For the text-containing cell, return its midpoint in (X, Y) coordinate format. 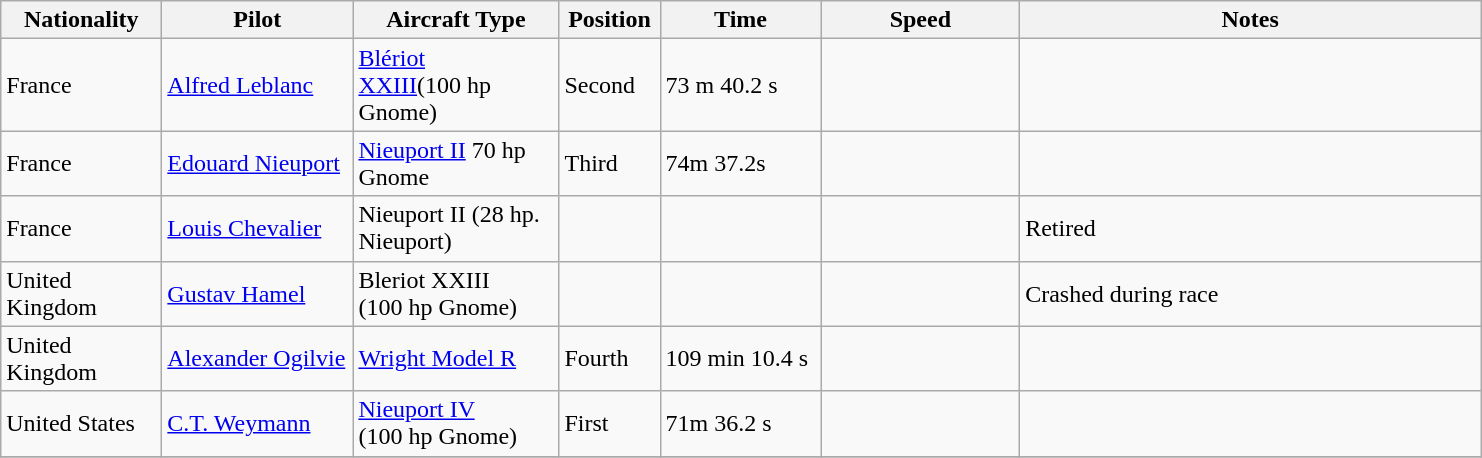
73 m 40.2 s (740, 85)
Second (610, 85)
Alexander Ogilvie (258, 358)
Alfred Leblanc (258, 85)
Gustav Hamel (258, 294)
Speed (920, 20)
109 min 10.4 s (740, 358)
Blériot XXIII(100 hp Gnome) (456, 85)
Nationality (82, 20)
Nieuport II 70 hp Gnome (456, 164)
Retired (1250, 228)
Edouard Nieuport (258, 164)
C.T. Weymann (258, 424)
Nieuport II (28 hp. Nieuport) (456, 228)
First (610, 424)
Wright Model R (456, 358)
United States (82, 424)
Notes (1250, 20)
Crashed during race (1250, 294)
Aircraft Type (456, 20)
Position (610, 20)
Bleriot XXIII(100 hp Gnome) (456, 294)
Pilot (258, 20)
Nieuport IV (100 hp Gnome) (456, 424)
Fourth (610, 358)
Louis Chevalier (258, 228)
71m 36.2 s (740, 424)
Third (610, 164)
74m 37.2s (740, 164)
Time (740, 20)
